Identify which cell holds the provided text, then report its [x, y] central coordinate. 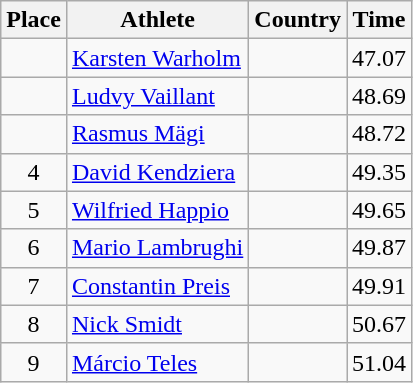
Karsten Warholm [157, 58]
Constantin Preis [157, 286]
9 [34, 362]
51.04 [380, 362]
Rasmus Mägi [157, 134]
Nick Smidt [157, 324]
4 [34, 172]
48.72 [380, 134]
Márcio Teles [157, 362]
49.35 [380, 172]
8 [34, 324]
Ludvy Vaillant [157, 96]
48.69 [380, 96]
5 [34, 210]
Athlete [157, 20]
Wilfried Happio [157, 210]
6 [34, 248]
49.91 [380, 286]
50.67 [380, 324]
7 [34, 286]
49.87 [380, 248]
Place [34, 20]
47.07 [380, 58]
49.65 [380, 210]
Time [380, 20]
Country [298, 20]
David Kendziera [157, 172]
Mario Lambrughi [157, 248]
